From the cell containing the given text, extract its center point as [X, Y] coordinate. 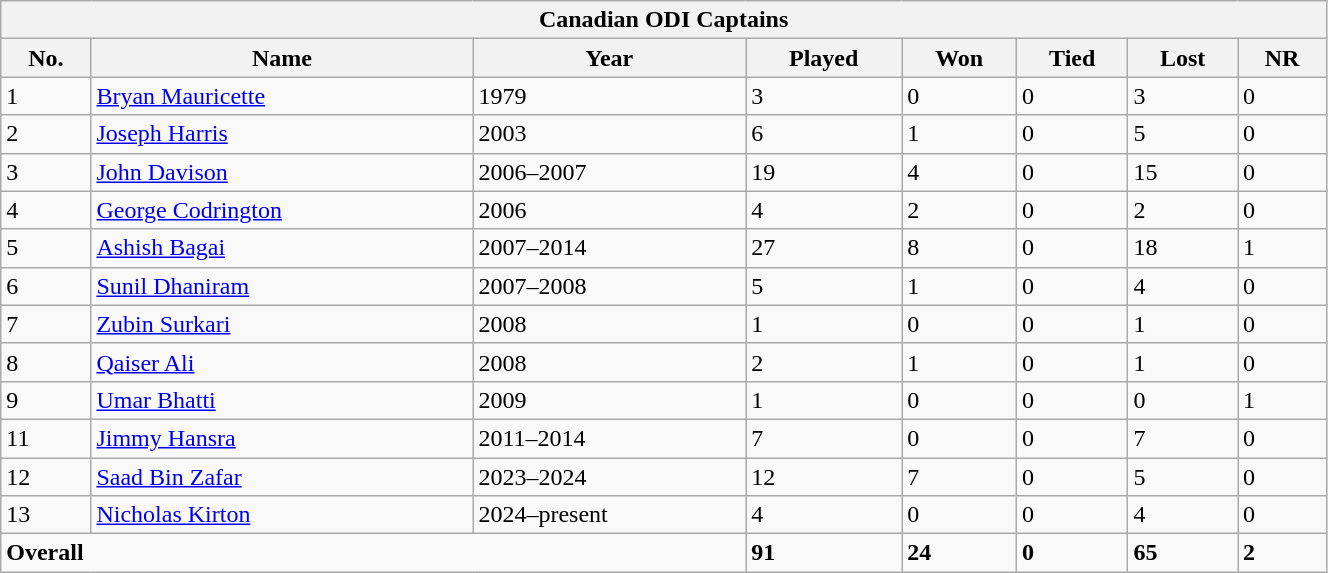
George Codrington [282, 210]
2024–present [610, 515]
Year [610, 58]
Zubin Surkari [282, 324]
Umar Bhatti [282, 400]
Saad Bin Zafar [282, 477]
Joseph Harris [282, 134]
65 [1183, 553]
2011–2014 [610, 438]
Bryan Mauricette [282, 96]
13 [46, 515]
9 [46, 400]
2007–2008 [610, 286]
Qaiser Ali [282, 362]
Canadian ODI Captains [664, 20]
18 [1183, 248]
2006 [610, 210]
1979 [610, 96]
NR [1282, 58]
2023–2024 [610, 477]
27 [824, 248]
Jimmy Hansra [282, 438]
Lost [1183, 58]
19 [824, 172]
Tied [1072, 58]
Ashish Bagai [282, 248]
Name [282, 58]
Won [960, 58]
Overall [374, 553]
11 [46, 438]
Sunil Dhaniram [282, 286]
2009 [610, 400]
24 [960, 553]
2003 [610, 134]
2007–2014 [610, 248]
15 [1183, 172]
2006–2007 [610, 172]
91 [824, 553]
Played [824, 58]
John Davison [282, 172]
Nicholas Kirton [282, 515]
No. [46, 58]
